Identify which cell holds the provided text, then report its [x, y] central coordinate. 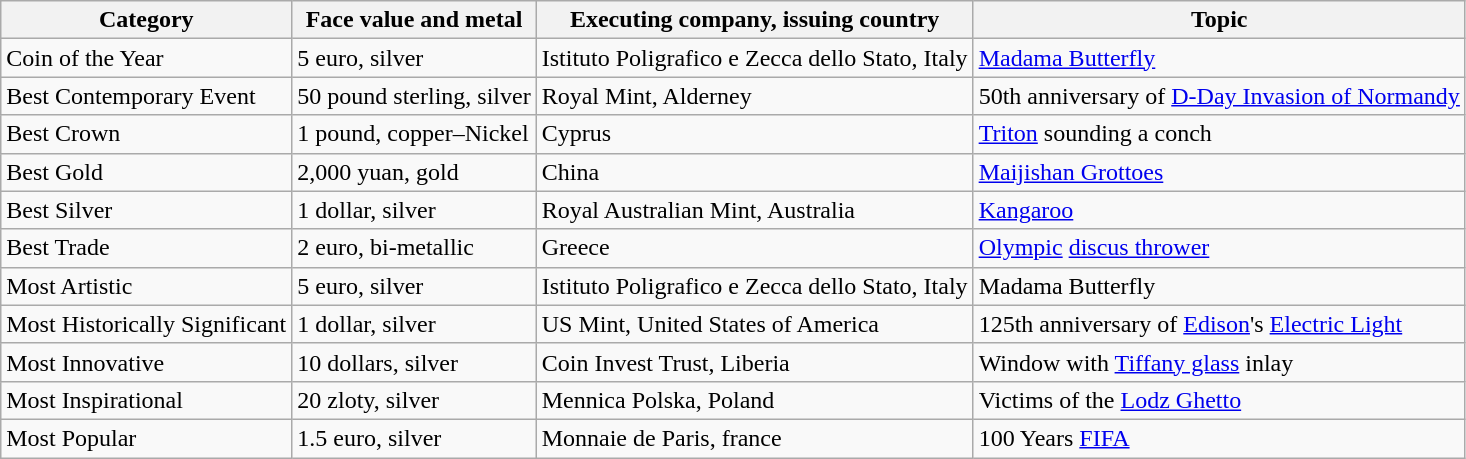
100 Years FIFA [1219, 438]
US Mint, United States of America [754, 324]
Maijishan Grottoes [1219, 172]
Most Inspirational [146, 400]
20 zloty, silver [414, 400]
Royal Mint, Alderney [754, 96]
Monnaie de Paris, france [754, 438]
1.5 euro, silver [414, 438]
Most Popular [146, 438]
Victims of the Lodz Ghetto [1219, 400]
Topic [1219, 20]
50 pound sterling, silver [414, 96]
Cyprus [754, 134]
2,000 yuan, gold [414, 172]
Executing company, issuing country [754, 20]
Greece [754, 248]
Best Silver [146, 210]
Olympic discus thrower [1219, 248]
Best Trade [146, 248]
Most Historically Significant [146, 324]
Royal Australian Mint, Australia [754, 210]
2 euro, bi-metallic [414, 248]
Face value and metal [414, 20]
1 pound, copper–Nickel [414, 134]
Category [146, 20]
Coin Invest Trust, Liberia [754, 362]
Coin of the Year [146, 58]
Best Crown [146, 134]
Most Artistic [146, 286]
Window with Tiffany glass inlay [1219, 362]
Triton sounding a conch [1219, 134]
Most Innovative [146, 362]
China [754, 172]
50th anniversary of D-Day Invasion of Normandy [1219, 96]
Best Gold [146, 172]
125th anniversary of Edison's Electric Light [1219, 324]
Best Contemporary Event [146, 96]
Mennica Polska, Poland [754, 400]
10 dollars, silver [414, 362]
Kangaroo [1219, 210]
